Extract the (x, y) coordinate from the center of the cell holding the provided text.  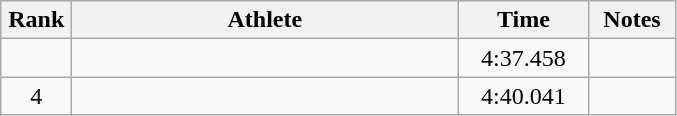
4:40.041 (524, 96)
4:37.458 (524, 58)
Rank (36, 20)
Time (524, 20)
Athlete (265, 20)
4 (36, 96)
Notes (632, 20)
